Locate the cell with the specified text and output its [X, Y] center coordinate. 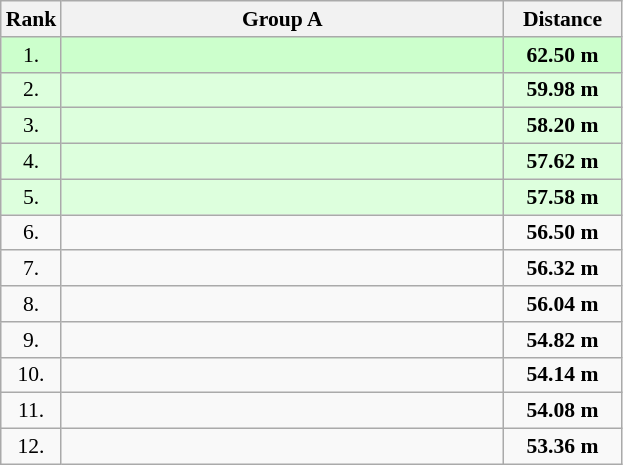
56.04 m [562, 304]
53.36 m [562, 447]
57.58 m [562, 197]
12. [32, 447]
4. [32, 162]
10. [32, 375]
57.62 m [562, 162]
54.14 m [562, 375]
58.20 m [562, 126]
3. [32, 126]
62.50 m [562, 55]
56.50 m [562, 233]
6. [32, 233]
59.98 m [562, 90]
Rank [32, 19]
1. [32, 55]
5. [32, 197]
54.82 m [562, 340]
54.08 m [562, 411]
7. [32, 269]
11. [32, 411]
2. [32, 90]
56.32 m [562, 269]
8. [32, 304]
Distance [562, 19]
Group A [282, 19]
9. [32, 340]
